Scan for the cell matching the given text and deliver its (x, y) coordinate at center. 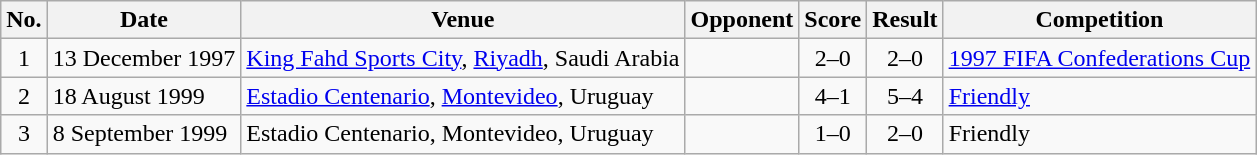
No. (24, 20)
Result (905, 20)
Date (144, 20)
5–4 (905, 96)
Competition (1100, 20)
King Fahd Sports City, Riyadh, Saudi Arabia (463, 58)
1–0 (833, 134)
1 (24, 58)
Venue (463, 20)
2 (24, 96)
3 (24, 134)
1997 FIFA Confederations Cup (1100, 58)
8 September 1999 (144, 134)
Score (833, 20)
13 December 1997 (144, 58)
Opponent (742, 20)
18 August 1999 (144, 96)
4–1 (833, 96)
